Identify which cell holds the provided text, then report its (X, Y) central coordinate. 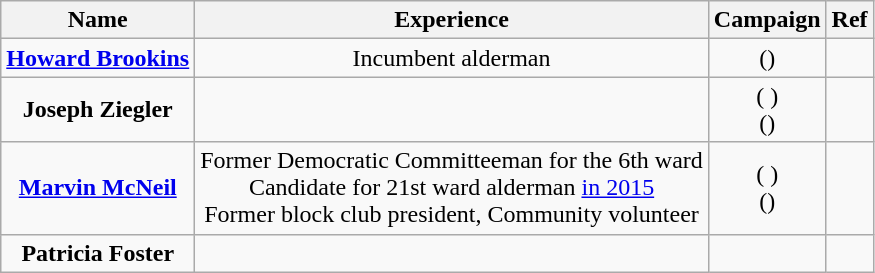
Ref (850, 20)
Name (98, 20)
Campaign (767, 20)
() (767, 58)
Incumbent alderman (452, 58)
Former Democratic Committeeman for the 6th wardCandidate for 21st ward alderman in 2015Former block club president, Community volunteer (452, 188)
Experience (452, 20)
Howard Brookins (98, 58)
Patricia Foster (98, 253)
Joseph Ziegler (98, 110)
Marvin McNeil (98, 188)
